Find where the given text appears and provide that cell's center as (X, Y) coordinate. 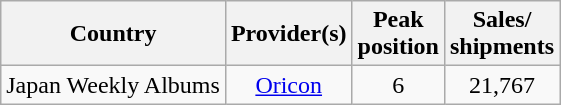
Provider(s) (288, 34)
Country (114, 34)
Peakposition (398, 34)
21,767 (502, 85)
Sales/shipments (502, 34)
Oricon (288, 85)
Japan Weekly Albums (114, 85)
6 (398, 85)
